Output the (X, Y) coordinate of the center of the cell containing the given text.  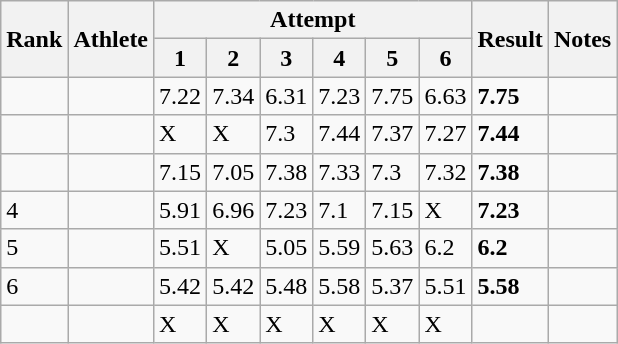
5.63 (392, 248)
7.34 (234, 96)
7.32 (446, 172)
Notes (582, 39)
7.33 (340, 172)
6.96 (234, 210)
7.1 (340, 210)
5.37 (392, 286)
1 (180, 58)
5.59 (340, 248)
Rank (34, 39)
Attempt (313, 20)
7.37 (392, 134)
Athlete (111, 39)
7.27 (446, 134)
5.05 (286, 248)
6.63 (446, 96)
2 (234, 58)
6.31 (286, 96)
5.48 (286, 286)
7.05 (234, 172)
5.91 (180, 210)
Result (510, 39)
3 (286, 58)
7.22 (180, 96)
